Extract the (x, y) coordinate from the center of the cell holding the provided text.  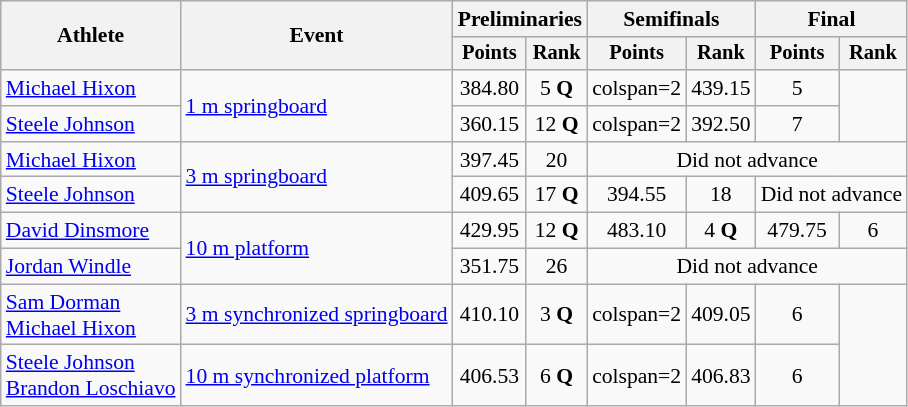
3 m springboard (317, 178)
6 Q (556, 376)
483.10 (636, 231)
Event (317, 36)
Final (832, 19)
4 Q (720, 231)
392.50 (720, 124)
10 m platform (317, 248)
394.55 (636, 195)
Jordan Windle (91, 267)
3 m synchronized springboard (317, 314)
397.45 (490, 160)
5 Q (556, 88)
Sam DormanMichael Hixon (91, 314)
360.15 (490, 124)
10 m synchronized platform (317, 376)
439.15 (720, 88)
David Dinsmore (91, 231)
26 (556, 267)
479.75 (798, 231)
409.65 (490, 195)
17 Q (556, 195)
351.75 (490, 267)
3 Q (556, 314)
406.83 (720, 376)
384.80 (490, 88)
Semifinals (672, 19)
5 (798, 88)
410.10 (490, 314)
1 m springboard (317, 106)
Steele JohnsonBrandon Loschiavo (91, 376)
Athlete (91, 36)
429.95 (490, 231)
20 (556, 160)
Preliminaries (520, 19)
409.05 (720, 314)
7 (798, 124)
406.53 (490, 376)
18 (720, 195)
